Capture the cell that displays the provided text and extract its (X, Y) central coordinate. 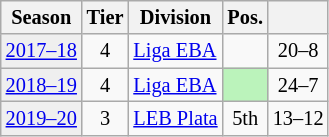
13–12 (298, 118)
5th (244, 118)
2019–20 (42, 118)
Pos. (244, 17)
3 (106, 118)
2017–18 (42, 51)
Tier (106, 17)
2018–19 (42, 85)
LEB Plata (175, 118)
20–8 (298, 51)
Division (175, 17)
Season (42, 17)
24–7 (298, 85)
